Capture the cell that displays the provided text and extract its (x, y) central coordinate. 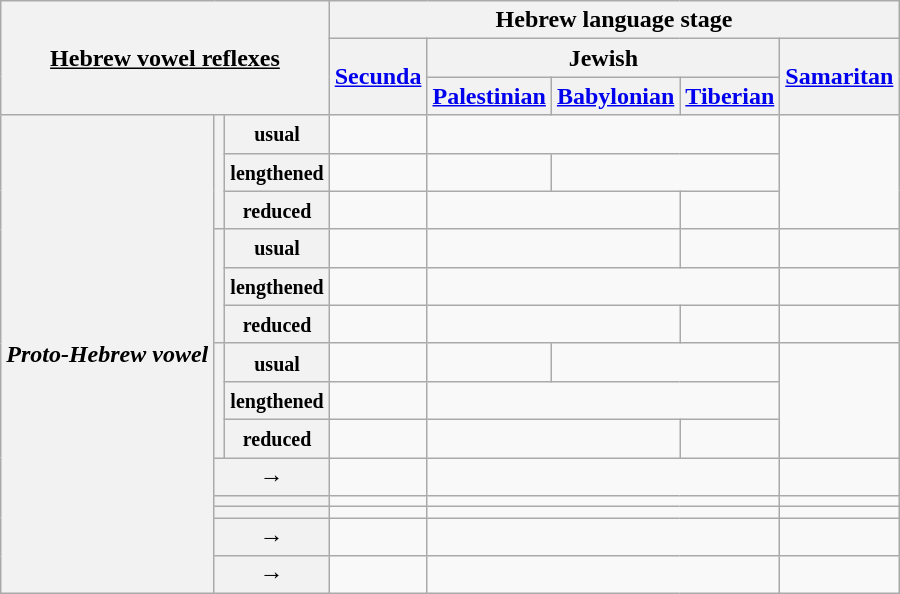
Palestinian (489, 96)
Secunda (378, 77)
Hebrew vowel reflexes (165, 58)
Jewish (604, 58)
Proto-Hebrew vowel (108, 354)
Samaritan (840, 77)
Hebrew language stage (614, 20)
Babylonian (615, 96)
Tiberian (730, 96)
